Detect which cell encompasses the target text, then output its (x, y) center coordinate. 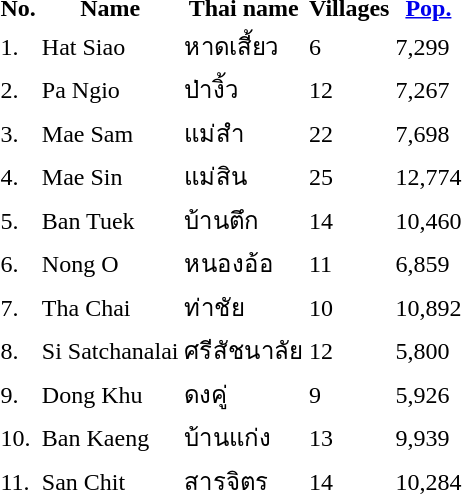
10 (348, 307)
Hat Siao (110, 46)
Ban Tuek (110, 220)
Tha Chai (110, 307)
Si Satchanalai (110, 350)
ป่างิ้ว (244, 90)
หนองอ้อ (244, 264)
ศรีสัชนาลัย (244, 350)
บ้านตึก (244, 220)
Ban Kaeng (110, 438)
25 (348, 176)
9 (348, 394)
แม่สิน (244, 176)
Pa Ngio (110, 90)
ดงคู่ (244, 394)
Nong O (110, 264)
Dong Khu (110, 394)
6 (348, 46)
Mae Sam (110, 133)
Mae Sin (110, 176)
14 (348, 220)
13 (348, 438)
22 (348, 133)
11 (348, 264)
บ้านแก่ง (244, 438)
หาดเสี้ยว (244, 46)
ท่าชัย (244, 307)
แม่สำ (244, 133)
